Identify which cell holds the provided text, then report its [X, Y] central coordinate. 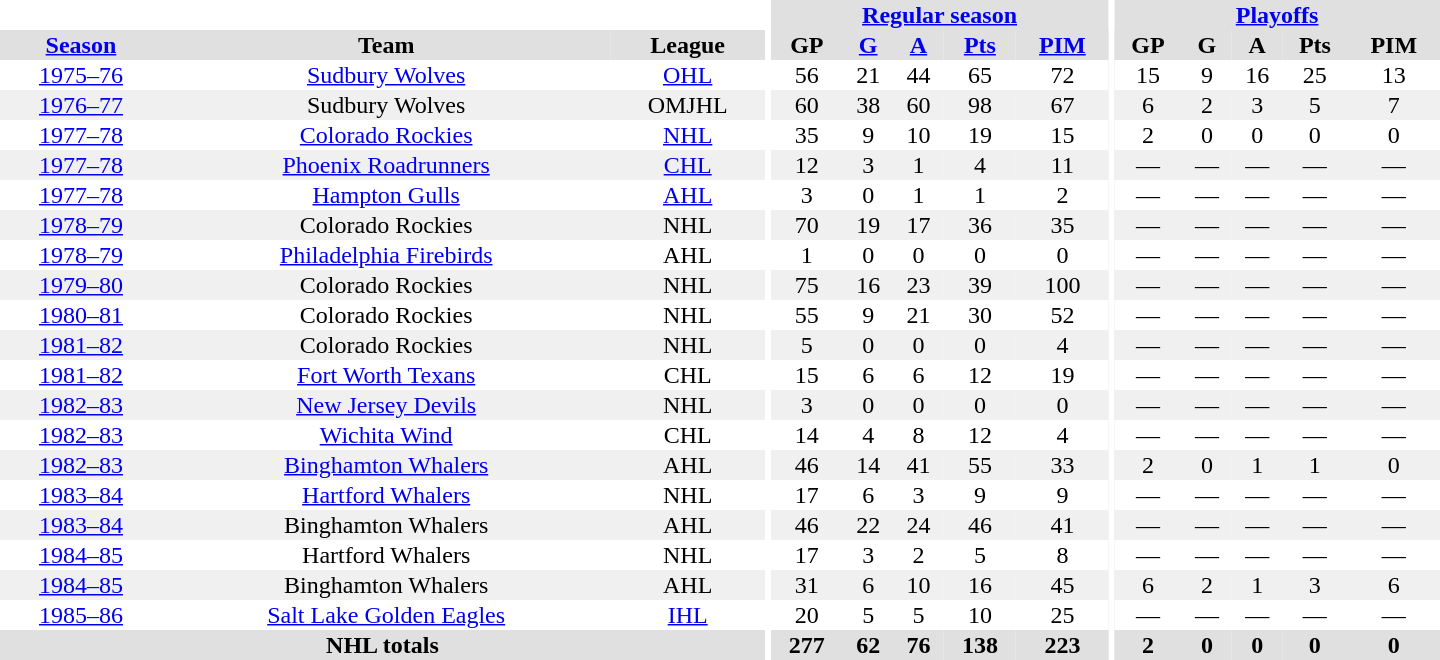
38 [868, 105]
62 [868, 645]
75 [808, 285]
72 [1062, 75]
277 [808, 645]
Salt Lake Golden Eagles [386, 615]
23 [918, 285]
Team [386, 45]
56 [808, 75]
7 [1394, 105]
Wichita Wind [386, 435]
Regular season [940, 15]
1975–76 [81, 75]
Hampton Gulls [386, 195]
36 [980, 225]
Phoenix Roadrunners [386, 165]
League [688, 45]
IHL [688, 615]
OMJHL [688, 105]
20 [808, 615]
31 [808, 585]
New Jersey Devils [386, 405]
65 [980, 75]
30 [980, 315]
1980–81 [81, 315]
52 [1062, 315]
138 [980, 645]
Season [81, 45]
22 [868, 525]
39 [980, 285]
Playoffs [1277, 15]
1976–77 [81, 105]
11 [1062, 165]
NHL totals [382, 645]
70 [808, 225]
Philadelphia Firebirds [386, 255]
100 [1062, 285]
223 [1062, 645]
Fort Worth Texans [386, 375]
67 [1062, 105]
44 [918, 75]
OHL [688, 75]
98 [980, 105]
45 [1062, 585]
76 [918, 645]
33 [1062, 465]
13 [1394, 75]
1979–80 [81, 285]
1985–86 [81, 615]
24 [918, 525]
